Scan for the cell matching the given text and deliver its (X, Y) coordinate at center. 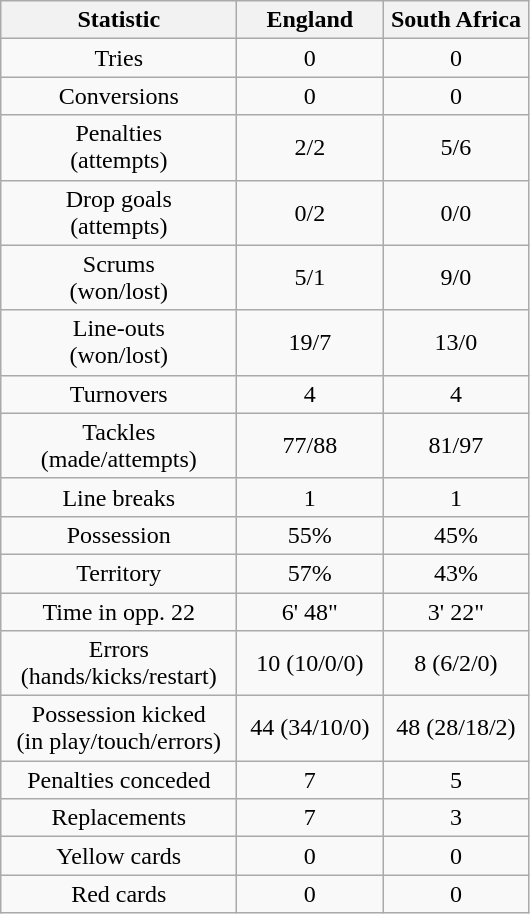
6' 48" (310, 611)
57% (310, 573)
Possession kicked(in play/touch/errors) (119, 728)
3' 22" (456, 611)
Drop goals(attempts) (119, 212)
Line breaks (119, 497)
5/6 (456, 148)
Line-outs(won/lost) (119, 342)
8 (6/2/0) (456, 664)
Penalties conceded (119, 780)
55% (310, 535)
13/0 (456, 342)
Possession (119, 535)
5/1 (310, 278)
Errors(hands/kicks/restart) (119, 664)
10 (10/0/0) (310, 664)
England (310, 20)
9/0 (456, 278)
Statistic (119, 20)
45% (456, 535)
Yellow cards (119, 856)
Conversions (119, 96)
48 (28/18/2) (456, 728)
44 (34/10/0) (310, 728)
Scrums(won/lost) (119, 278)
South Africa (456, 20)
Time in opp. 22 (119, 611)
Turnovers (119, 394)
81/97 (456, 446)
Penalties(attempts) (119, 148)
2/2 (310, 148)
43% (456, 573)
Replacements (119, 818)
0/0 (456, 212)
77/88 (310, 446)
19/7 (310, 342)
Red cards (119, 894)
Tries (119, 58)
Tackles(made/attempts) (119, 446)
0/2 (310, 212)
5 (456, 780)
Territory (119, 573)
3 (456, 818)
